Identify which cell holds the provided text, then report its [x, y] central coordinate. 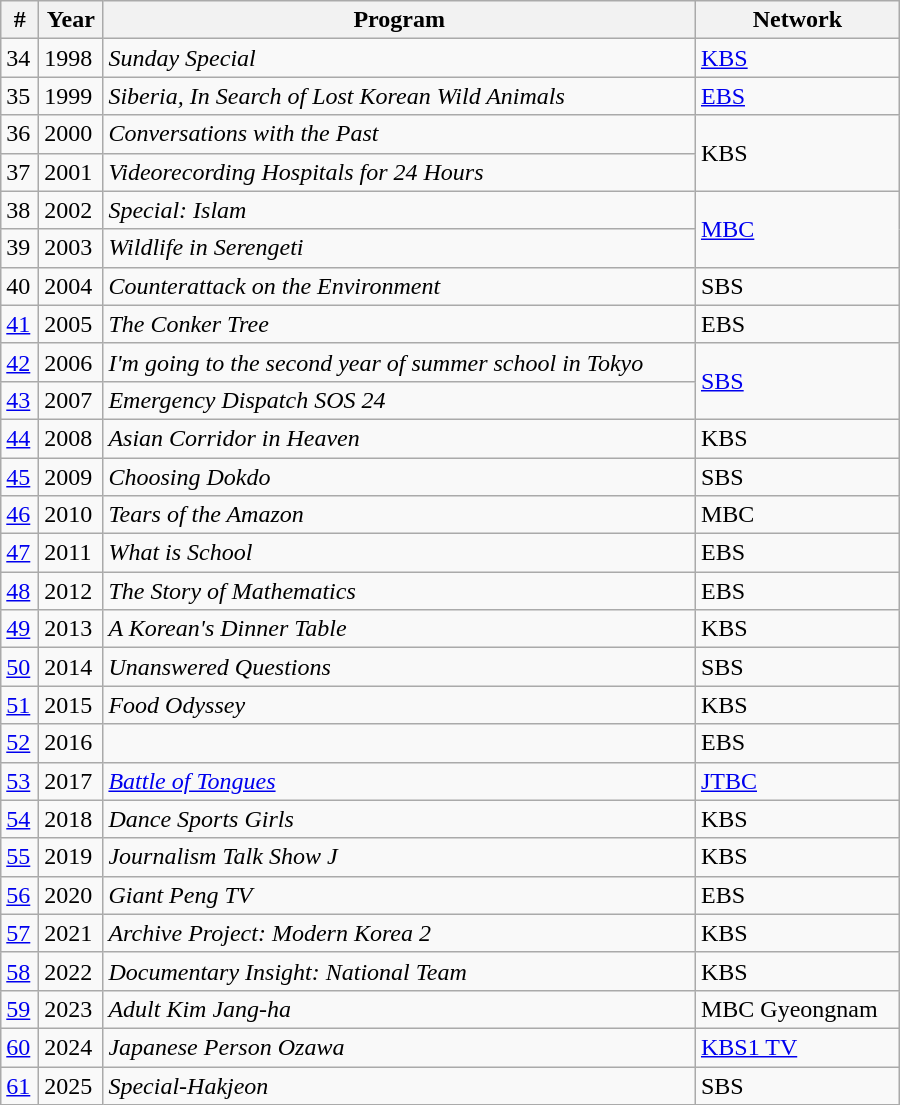
Giant Peng TV [400, 895]
# [20, 20]
Choosing Dokdo [400, 477]
41 [20, 324]
42 [20, 362]
Unanswered Questions [400, 667]
2005 [71, 324]
2021 [71, 933]
Sunday Special [400, 58]
2003 [71, 248]
KBS1 TV [797, 1047]
2020 [71, 895]
60 [20, 1047]
59 [20, 1009]
Videorecording Hospitals for 24 Hours [400, 172]
2001 [71, 172]
What is School [400, 553]
51 [20, 705]
39 [20, 248]
2023 [71, 1009]
2018 [71, 819]
2015 [71, 705]
35 [20, 96]
2000 [71, 134]
Tears of the Amazon [400, 515]
Emergency Dispatch SOS 24 [400, 400]
2016 [71, 743]
46 [20, 515]
Dance Sports Girls [400, 819]
44 [20, 438]
40 [20, 286]
Adult Kim Jang-ha [400, 1009]
45 [20, 477]
I'm going to the second year of summer school in Tokyo [400, 362]
48 [20, 591]
58 [20, 971]
2004 [71, 286]
Network [797, 20]
Counterattack on the Environment [400, 286]
Japanese Person Ozawa [400, 1047]
2012 [71, 591]
Battle of Tongues [400, 781]
38 [20, 210]
2019 [71, 857]
2002 [71, 210]
52 [20, 743]
Documentary Insight: National Team [400, 971]
2014 [71, 667]
57 [20, 933]
2017 [71, 781]
50 [20, 667]
47 [20, 553]
2010 [71, 515]
36 [20, 134]
49 [20, 629]
53 [20, 781]
The Story of Mathematics [400, 591]
Program [400, 20]
37 [20, 172]
Asian Corridor in Heaven [400, 438]
2009 [71, 477]
Archive Project: Modern Korea 2 [400, 933]
Journalism Talk Show J [400, 857]
34 [20, 58]
Siberia, In Search of Lost Korean Wild Animals [400, 96]
Conversations with the Past [400, 134]
1998 [71, 58]
JTBC [797, 781]
The Conker Tree [400, 324]
43 [20, 400]
2008 [71, 438]
54 [20, 819]
1999 [71, 96]
2022 [71, 971]
2013 [71, 629]
Wildlife in Serengeti [400, 248]
2024 [71, 1047]
56 [20, 895]
2011 [71, 553]
Special: Islam [400, 210]
61 [20, 1085]
Food Odyssey [400, 705]
MBC Gyeongnam [797, 1009]
Year [71, 20]
55 [20, 857]
Special-Hakjeon [400, 1085]
2025 [71, 1085]
A Korean's Dinner Table [400, 629]
2006 [71, 362]
2007 [71, 400]
